Output the [x, y] coordinate of the center of the cell containing the given text.  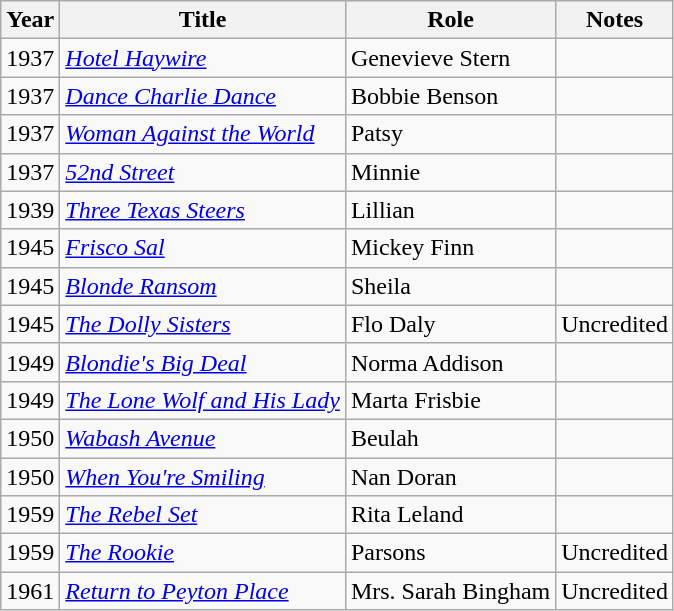
Notes [615, 20]
Rita Leland [450, 515]
Norma Addison [450, 362]
The Lone Wolf and His Lady [203, 400]
Blondie's Big Deal [203, 362]
1939 [30, 210]
Three Texas Steers [203, 210]
Title [203, 20]
Bobbie Benson [450, 96]
Blonde Ransom [203, 286]
Dance Charlie Dance [203, 96]
Sheila [450, 286]
52nd Street [203, 172]
The Rebel Set [203, 515]
The Rookie [203, 553]
When You're Smiling [203, 477]
Patsy [450, 134]
Mrs. Sarah Bingham [450, 591]
Role [450, 20]
Lillian [450, 210]
Genevieve Stern [450, 58]
Beulah [450, 438]
Flo Daly [450, 324]
Return to Peyton Place [203, 591]
Marta Frisbie [450, 400]
Hotel Haywire [203, 58]
Nan Doran [450, 477]
1961 [30, 591]
The Dolly Sisters [203, 324]
Minnie [450, 172]
Woman Against the World [203, 134]
Frisco Sal [203, 248]
Mickey Finn [450, 248]
Year [30, 20]
Wabash Avenue [203, 438]
Parsons [450, 553]
